Determine the (X, Y) coordinate at the center of the cell enclosing the given text.  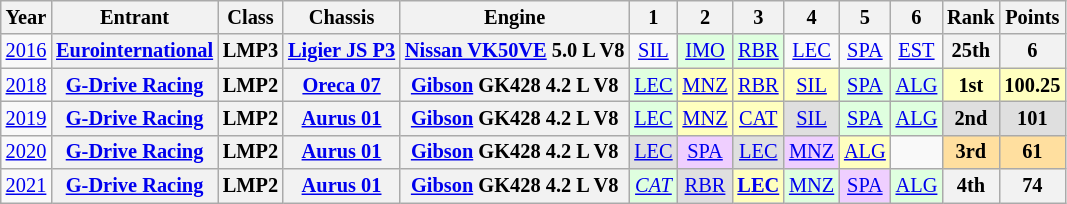
2021 (26, 186)
Nissan VK50VE 5.0 L V8 (514, 51)
Points (1032, 17)
Entrant (134, 17)
Oreca 07 (342, 85)
2020 (26, 152)
4 (812, 17)
74 (1032, 186)
25th (970, 51)
2 (706, 17)
Class (250, 17)
1st (970, 85)
3rd (970, 152)
2nd (970, 118)
Chassis (342, 17)
EST (917, 51)
Eurointernational (134, 51)
100.25 (1032, 85)
61 (1032, 152)
LMP3 (250, 51)
Ligier JS P3 (342, 51)
2016 (26, 51)
2019 (26, 118)
101 (1032, 118)
Engine (514, 17)
4th (970, 186)
Rank (970, 17)
5 (865, 17)
3 (758, 17)
IMO (706, 51)
1 (653, 17)
2018 (26, 85)
Year (26, 17)
